Scan for the cell matching the given text and deliver its (x, y) coordinate at center. 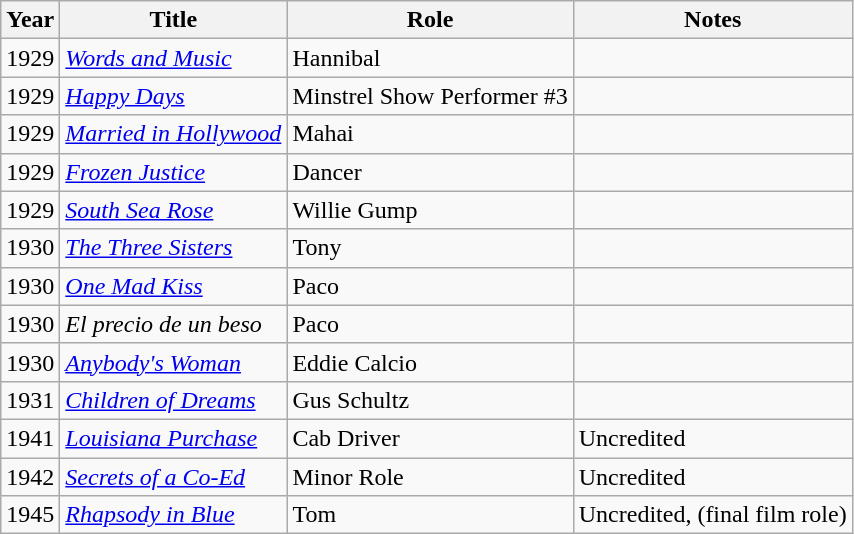
Hannibal (430, 58)
Eddie Calcio (430, 362)
Title (174, 20)
1931 (30, 400)
Children of Dreams (174, 400)
Year (30, 20)
Frozen Justice (174, 172)
One Mad Kiss (174, 286)
Louisiana Purchase (174, 438)
El precio de un beso (174, 324)
Minor Role (430, 477)
Dancer (430, 172)
The Three Sisters (174, 248)
Mahai (430, 134)
Happy Days (174, 96)
Role (430, 20)
1941 (30, 438)
Minstrel Show Performer #3 (430, 96)
Rhapsody in Blue (174, 515)
Tom (430, 515)
Tony (430, 248)
Words and Music (174, 58)
Married in Hollywood (174, 134)
1942 (30, 477)
1945 (30, 515)
Gus Schultz (430, 400)
Anybody's Woman (174, 362)
South Sea Rose (174, 210)
Cab Driver (430, 438)
Secrets of a Co-Ed (174, 477)
Notes (712, 20)
Uncredited, (final film role) (712, 515)
Willie Gump (430, 210)
